Return (X, Y) of the center of cell containing provided text 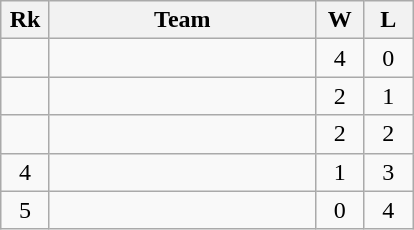
3 (388, 172)
W (340, 20)
L (388, 20)
Team (182, 20)
5 (26, 210)
Rk (26, 20)
